Detect which cell encompasses the target text, then output its [X, Y] center coordinate. 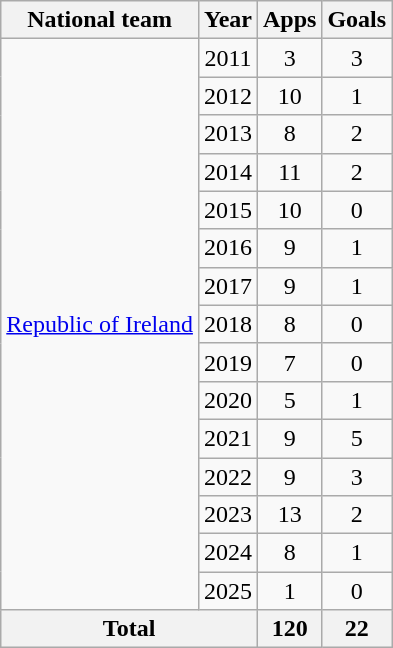
2018 [228, 324]
2014 [228, 172]
2024 [228, 553]
120 [289, 629]
Apps [289, 20]
7 [289, 362]
2019 [228, 362]
2023 [228, 515]
2017 [228, 286]
2016 [228, 248]
Year [228, 20]
2011 [228, 58]
2025 [228, 591]
11 [289, 172]
22 [357, 629]
National team [100, 20]
Republic of Ireland [100, 324]
2013 [228, 134]
2021 [228, 438]
2015 [228, 210]
Total [130, 629]
Goals [357, 20]
13 [289, 515]
2022 [228, 477]
2012 [228, 96]
2020 [228, 400]
